Determine the [X, Y] coordinate at the center of the cell enclosing the given text.  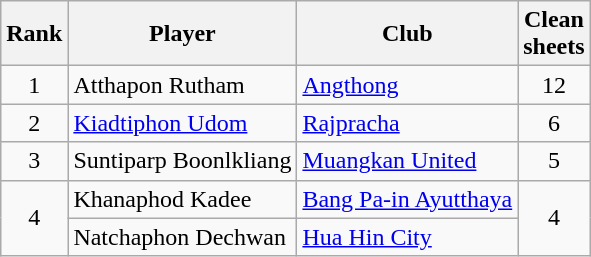
Hua Hin City [408, 237]
1 [34, 85]
Kiadtiphon Udom [182, 123]
Angthong [408, 85]
Club [408, 34]
Natchaphon Dechwan [182, 237]
3 [34, 161]
Atthapon Rutham [182, 85]
Rajpracha [408, 123]
Bang Pa-in Ayutthaya [408, 199]
5 [554, 161]
6 [554, 123]
Cleansheets [554, 34]
Player [182, 34]
2 [34, 123]
12 [554, 85]
Khanaphod Kadee [182, 199]
Suntiparp Boonlkliang [182, 161]
Rank [34, 34]
Muangkan United [408, 161]
